For the text-containing cell, return its midpoint in (X, Y) coordinate format. 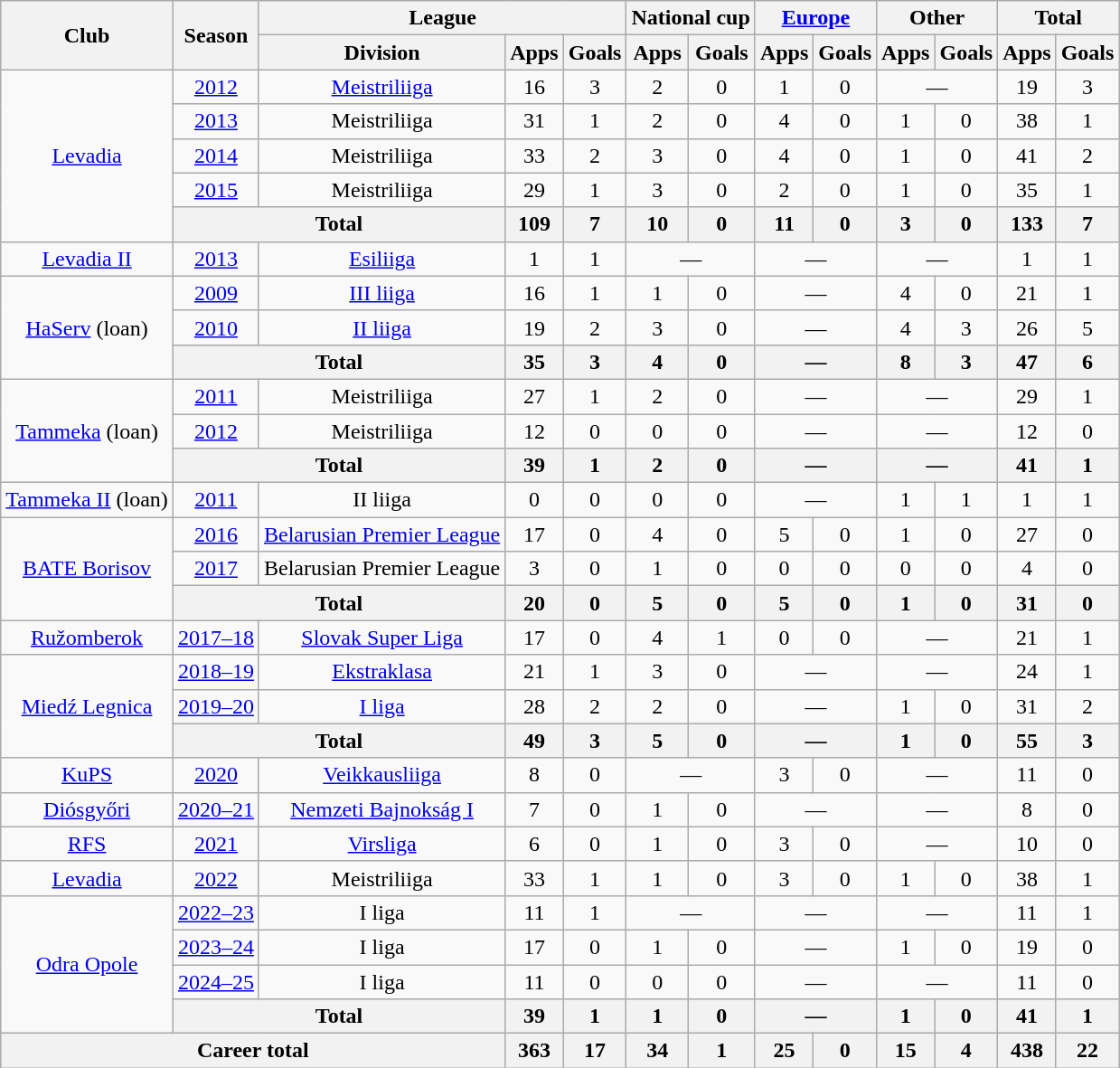
National cup (691, 18)
2015 (215, 190)
Ekstraklasa (381, 672)
49 (534, 741)
Odra Opole (87, 964)
2014 (215, 156)
Levadia II (87, 259)
2023–24 (215, 947)
Club (87, 35)
2024–25 (215, 981)
438 (1027, 1051)
League (442, 18)
15 (906, 1051)
2016 (215, 534)
2020 (215, 775)
Other (937, 18)
HaServ (loan) (87, 327)
Diósgyőri (87, 809)
BATE Borisov (87, 569)
Virsliga (381, 844)
Tammeka II (loan) (87, 500)
Career total (253, 1051)
109 (534, 224)
34 (657, 1051)
Ružomberok (87, 638)
Slovak Super Liga (381, 638)
28 (534, 706)
2009 (215, 293)
22 (1087, 1051)
25 (784, 1051)
2010 (215, 327)
2017 (215, 569)
2020–21 (215, 809)
Season (215, 35)
2021 (215, 844)
Esiliiga (381, 259)
KuPS (87, 775)
363 (534, 1051)
20 (534, 603)
2017–18 (215, 638)
55 (1027, 741)
133 (1027, 224)
47 (1027, 362)
2022 (215, 878)
2022–23 (215, 912)
26 (1027, 327)
2019–20 (215, 706)
Nemzeti Bajnokság I (381, 809)
Miedź Legnica (87, 706)
Europe (815, 18)
Division (381, 52)
Veikkausliiga (381, 775)
Tammeka (loan) (87, 430)
RFS (87, 844)
24 (1027, 672)
III liiga (381, 293)
2018–19 (215, 672)
